Provide the [X, Y] coordinate of the cell's center where the given text is located.  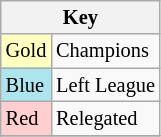
Red [26, 118]
Gold [26, 51]
Relegated [106, 118]
Champions [106, 51]
Blue [26, 85]
Key [80, 17]
Left League [106, 85]
